Locate the cell with the specified text and output its [x, y] center coordinate. 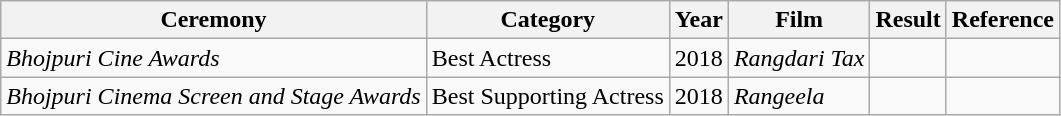
Bhojpuri Cinema Screen and Stage Awards [214, 96]
Best Supporting Actress [548, 96]
Rangdari Tax [799, 58]
Result [908, 20]
Category [548, 20]
Rangeela [799, 96]
Film [799, 20]
Ceremony [214, 20]
Reference [1002, 20]
Bhojpuri Cine Awards [214, 58]
Best Actress [548, 58]
Year [698, 20]
